Detect which cell encompasses the target text, then output its (X, Y) center coordinate. 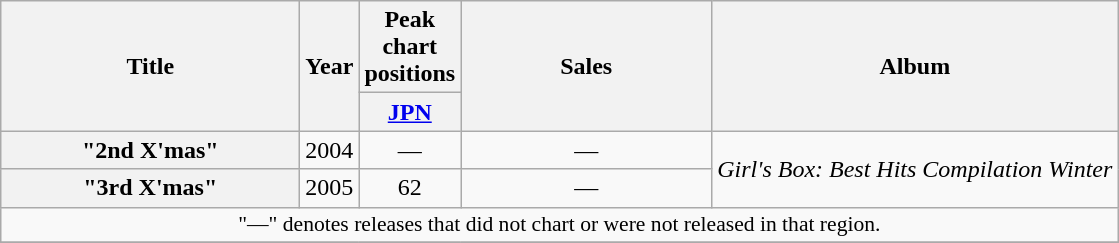
Sales (586, 66)
"3rd X'mas" (150, 188)
"—" denotes releases that did not chart or were not released in that region. (560, 225)
2005 (330, 188)
2004 (330, 150)
Girl's Box: Best Hits Compilation Winter (915, 169)
Peak chart positions (410, 47)
JPN (410, 112)
"2nd X'mas" (150, 150)
Title (150, 66)
62 (410, 188)
Album (915, 66)
Year (330, 66)
